Identify which cell holds the provided text, then report its (x, y) central coordinate. 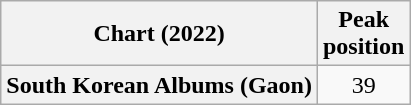
Peakposition (363, 34)
Chart (2022) (160, 34)
South Korean Albums (Gaon) (160, 85)
39 (363, 85)
